Capture the cell that displays the provided text and extract its (X, Y) central coordinate. 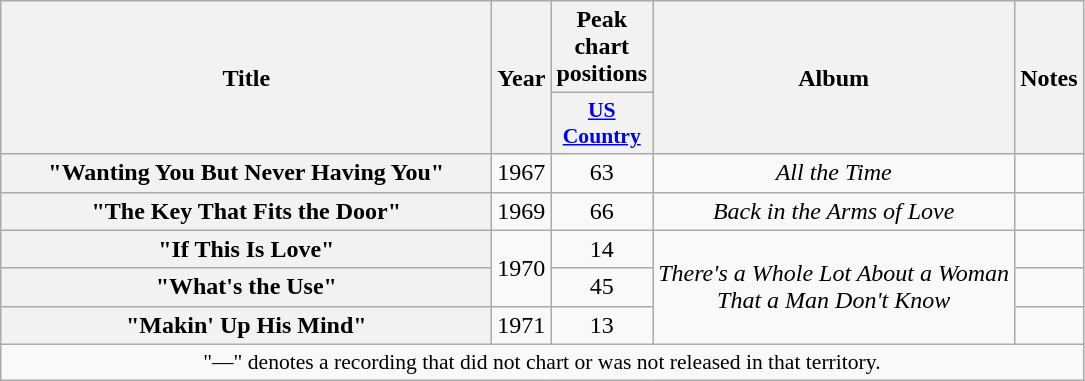
Year (522, 78)
"What's the Use" (246, 287)
14 (602, 249)
"Wanting You But Never Having You" (246, 173)
1969 (522, 211)
USCountry (602, 124)
All the Time (834, 173)
1971 (522, 325)
Back in the Arms of Love (834, 211)
"—" denotes a recording that did not chart or was not released in that territory. (542, 362)
63 (602, 173)
1970 (522, 268)
There's a Whole Lot About a WomanThat a Man Don't Know (834, 287)
66 (602, 211)
Notes (1049, 78)
Album (834, 78)
"If This Is Love" (246, 249)
"Makin' Up His Mind" (246, 325)
Title (246, 78)
"The Key That Fits the Door" (246, 211)
13 (602, 325)
Peakchartpositions (602, 47)
45 (602, 287)
1967 (522, 173)
